For the text-containing cell, return its midpoint in (X, Y) coordinate format. 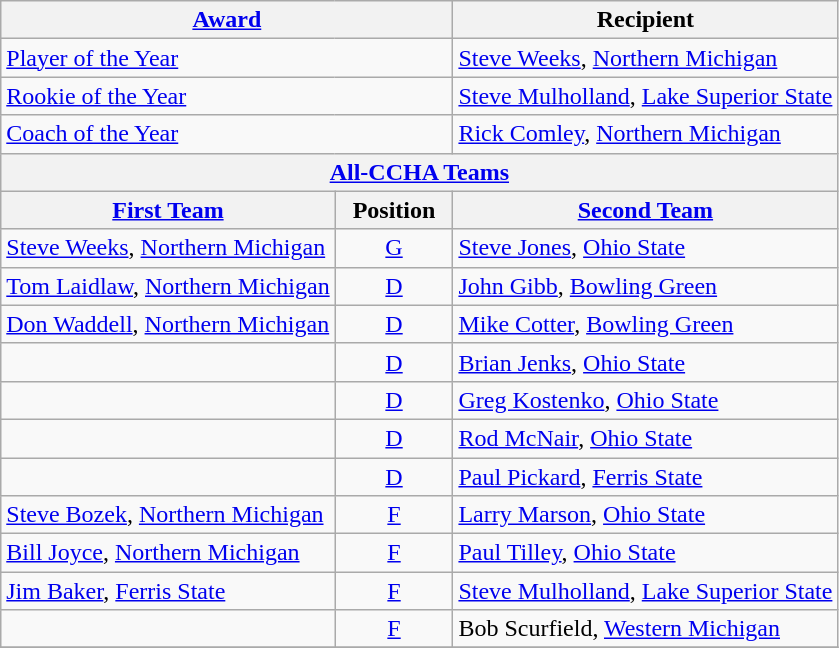
Jim Baker, Ferris State (168, 591)
Second Team (646, 210)
All-CCHA Teams (420, 172)
Steve Jones, Ohio State (646, 248)
Mike Cotter, Bowling Green (646, 324)
Steve Bozek, Northern Michigan (168, 515)
Recipient (646, 20)
Don Waddell, Northern Michigan (168, 324)
Rookie of the Year (227, 96)
Brian Jenks, Ohio State (646, 362)
First Team (168, 210)
Tom Laidlaw, Northern Michigan (168, 286)
Coach of the Year (227, 134)
Award (227, 20)
Bob Scurfield, Western Michigan (646, 629)
John Gibb, Bowling Green (646, 286)
Rod McNair, Ohio State (646, 438)
G (394, 248)
Greg Kostenko, Ohio State (646, 400)
Larry Marson, Ohio State (646, 515)
Rick Comley, Northern Michigan (646, 134)
Paul Pickard, Ferris State (646, 477)
Paul Tilley, Ohio State (646, 553)
Position (394, 210)
Bill Joyce, Northern Michigan (168, 553)
Player of the Year (227, 58)
